Scan for the cell matching the given text and deliver its (X, Y) coordinate at center. 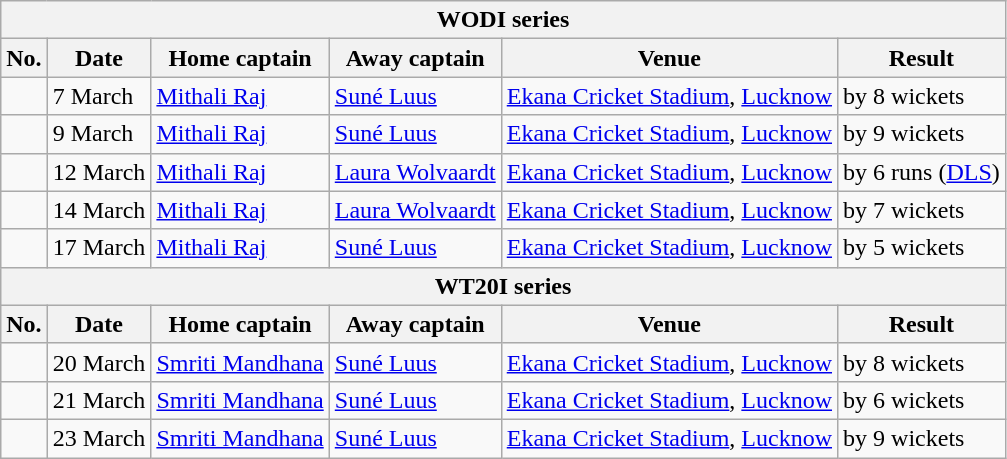
WT20I series (504, 286)
14 March (99, 210)
by 6 runs (DLS) (922, 172)
7 March (99, 96)
12 March (99, 172)
20 March (99, 362)
WODI series (504, 20)
by 6 wickets (922, 400)
17 March (99, 248)
21 March (99, 400)
23 March (99, 438)
by 7 wickets (922, 210)
by 5 wickets (922, 248)
9 March (99, 134)
